Capture the cell that displays the provided text and extract its [x, y] central coordinate. 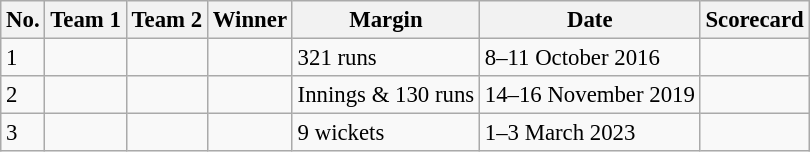
Team 1 [86, 20]
321 runs [386, 58]
Margin [386, 20]
2 [23, 95]
3 [23, 133]
Innings & 130 runs [386, 95]
Winner [250, 20]
No. [23, 20]
9 wickets [386, 133]
1 [23, 58]
14–16 November 2019 [590, 95]
Date [590, 20]
Team 2 [166, 20]
Scorecard [754, 20]
1–3 March 2023 [590, 133]
8–11 October 2016 [590, 58]
